For the text-containing cell, return its midpoint in [X, Y] coordinate format. 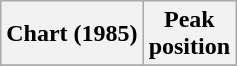
Chart (1985) [72, 34]
Peak position [189, 34]
